Scan for the cell matching the given text and deliver its (X, Y) coordinate at center. 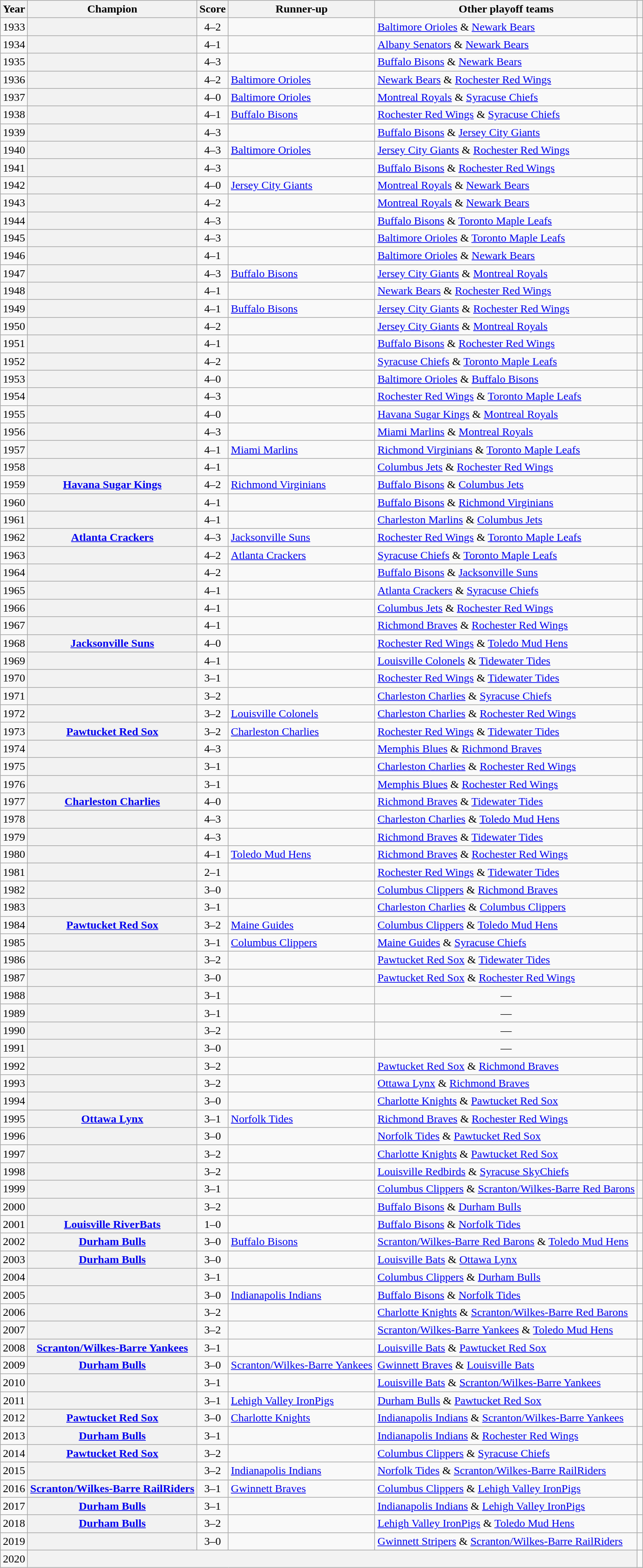
1964 (14, 573)
Columbus Clippers & Scranton/Wilkes-Barre Red Barons (506, 1189)
Indianapolis Indians & Scranton/Wilkes-Barre Yankees (506, 1418)
2015 (14, 1471)
1955 (14, 414)
Durham Bulls & Pawtucket Red Sox (506, 1401)
1969 (14, 661)
1972 (14, 713)
1975 (14, 766)
1981 (14, 872)
2016 (14, 1488)
1987 (14, 978)
Memphis Blues & Richmond Braves (506, 749)
Norfolk Tides (302, 1119)
Louisville Bats & Scranton/Wilkes-Barre Yankees (506, 1383)
Pawtucket Red Sox & Richmond Braves (506, 1066)
2017 (14, 1506)
1995 (14, 1119)
1939 (14, 132)
2008 (14, 1348)
Scranton/Wilkes-Barre RailRiders (112, 1488)
1938 (14, 115)
1956 (14, 432)
2003 (14, 1259)
1983 (14, 907)
1951 (14, 344)
1935 (14, 62)
1960 (14, 502)
1–0 (212, 1224)
1991 (14, 1048)
Pawtucket Red Sox & Rochester Red Wings (506, 978)
Maine Guides (302, 925)
Charlotte Knights & Scranton/Wilkes-Barre Red Barons (506, 1312)
Louisville RiverBats (112, 1224)
1963 (14, 555)
1971 (14, 696)
Louisville Bats & Pawtucket Red Sox (506, 1348)
1992 (14, 1066)
1945 (14, 238)
Gwinnett Braves (302, 1488)
2007 (14, 1330)
Gwinnett Stripers & Scranton/Wilkes-Barre RailRiders (506, 1541)
Miami Marlins (302, 449)
Havana Sugar Kings (112, 484)
1984 (14, 925)
1944 (14, 221)
Baltimore Orioles & Toronto Maple Leafs (506, 238)
Columbus Clippers & Syracuse Chiefs (506, 1453)
Baltimore Orioles & Buffalo Bisons (506, 379)
2000 (14, 1207)
Indianapolis Indians & Rochester Red Wings (506, 1436)
Runner-up (302, 9)
2012 (14, 1418)
1966 (14, 608)
1950 (14, 326)
1947 (14, 273)
Charleston Charlies & Syracuse Chiefs (506, 696)
1974 (14, 749)
1997 (14, 1154)
1973 (14, 731)
Memphis Blues & Rochester Red Wings (506, 784)
1993 (14, 1084)
1985 (14, 942)
Norfolk Tides & Scranton/Wilkes-Barre RailRiders (506, 1471)
Indianapolis Indians & Lehigh Valley IronPigs (506, 1506)
1962 (14, 538)
1941 (14, 167)
2004 (14, 1277)
Louisville Redbirds & Syracuse SkyChiefs (506, 1171)
2014 (14, 1453)
1946 (14, 256)
1937 (14, 97)
1954 (14, 397)
Scranton/Wilkes-Barre Red Barons & Toledo Mud Hens (506, 1242)
1998 (14, 1171)
2020 (14, 1559)
Ottawa Lynx (112, 1119)
2002 (14, 1242)
Atlanta Crackers & Syracuse Chiefs (506, 590)
1977 (14, 802)
Buffalo Bisons & Jersey City Giants (506, 132)
Louisville Bats & Ottawa Lynx (506, 1259)
Buffalo Bisons & Toronto Maple Leafs (506, 221)
1953 (14, 379)
1959 (14, 484)
1986 (14, 960)
1990 (14, 1030)
1980 (14, 855)
2013 (14, 1436)
1933 (14, 27)
1988 (14, 995)
2018 (14, 1524)
1994 (14, 1101)
1976 (14, 784)
Richmond Virginians (302, 484)
1958 (14, 467)
2010 (14, 1383)
Buffalo Bisons & Newark Bears (506, 62)
Scranton/Wilkes-Barre Yankees & Toledo Mud Hens (506, 1330)
Louisville Colonels & Tidewater Tides (506, 661)
1940 (14, 150)
1979 (14, 837)
Gwinnett Braves & Louisville Bats (506, 1365)
Columbus Clippers & Toledo Mud Hens (506, 925)
Rochester Red Wings & Syracuse Chiefs (506, 115)
Champion (112, 9)
Norfolk Tides & Pawtucket Red Sox (506, 1136)
Ottawa Lynx & Richmond Braves (506, 1084)
Year (14, 9)
Toledo Mud Hens (302, 855)
1999 (14, 1189)
1942 (14, 185)
1934 (14, 44)
1978 (14, 819)
Pawtucket Red Sox & Tidewater Tides (506, 960)
1989 (14, 1013)
1957 (14, 449)
Miami Marlins & Montreal Royals (506, 432)
Score (212, 9)
1936 (14, 80)
2011 (14, 1401)
Columbus Clippers & Durham Bulls (506, 1277)
Maine Guides & Syracuse Chiefs (506, 942)
1948 (14, 291)
1968 (14, 643)
1965 (14, 590)
Buffalo Bisons & Durham Bulls (506, 1207)
Charleston Marlins & Columbus Jets (506, 520)
Charlotte Knights (302, 1418)
2005 (14, 1295)
1949 (14, 309)
Albany Senators & Newark Bears (506, 44)
1961 (14, 520)
Columbus Clippers & Richmond Braves (506, 890)
Rochester Red Wings & Toledo Mud Hens (506, 643)
Charleston Charlies & Toledo Mud Hens (506, 819)
1952 (14, 361)
2006 (14, 1312)
Lehigh Valley IronPigs & Toledo Mud Hens (506, 1524)
Richmond Virginians & Toronto Maple Leafs (506, 449)
1982 (14, 890)
Louisville Colonels (302, 713)
Charleston Charlies & Columbus Clippers (506, 907)
1996 (14, 1136)
Havana Sugar Kings & Montreal Royals (506, 414)
Buffalo Bisons & Richmond Virginians (506, 502)
2009 (14, 1365)
1943 (14, 203)
Buffalo Bisons & Columbus Jets (506, 484)
Columbus Clippers (302, 942)
Lehigh Valley IronPigs (302, 1401)
Other playoff teams (506, 9)
1970 (14, 678)
2001 (14, 1224)
Montreal Royals & Syracuse Chiefs (506, 97)
2019 (14, 1541)
Buffalo Bisons & Jacksonville Suns (506, 573)
2–1 (212, 872)
Columbus Clippers & Lehigh Valley IronPigs (506, 1488)
Jersey City Giants (302, 185)
1967 (14, 626)
